From the cell containing the given text, extract its center point as [X, Y] coordinate. 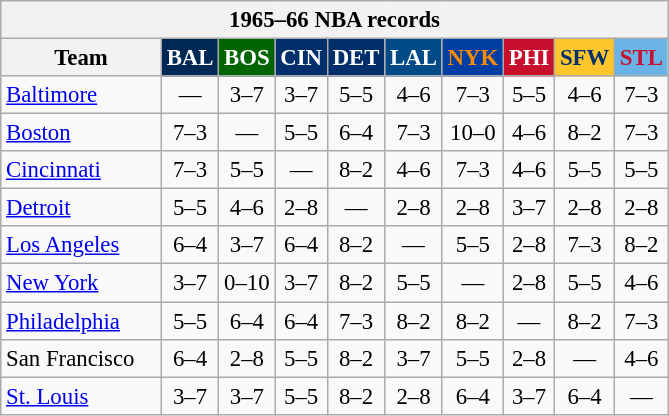
San Francisco [82, 358]
PHI [528, 58]
BAL [190, 58]
Los Angeles [82, 245]
SFW [585, 58]
10–0 [472, 133]
Cincinnati [82, 170]
Baltimore [82, 95]
0–10 [247, 283]
Philadelphia [82, 321]
CIN [301, 58]
BOS [247, 58]
STL [642, 58]
St. Louis [82, 396]
NYK [472, 58]
Team [82, 58]
New York [82, 283]
Detroit [82, 208]
1965–66 NBA records [334, 20]
DET [356, 58]
LAL [414, 58]
Boston [82, 133]
